Extract the (x, y) coordinate from the center of the cell holding the provided text.  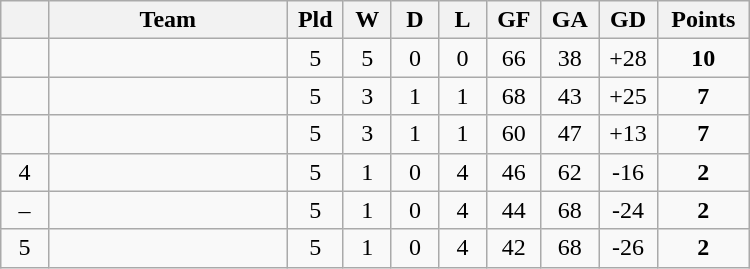
+28 (628, 58)
L (463, 20)
47 (570, 134)
Team (168, 20)
66 (514, 58)
42 (514, 248)
GF (514, 20)
46 (514, 172)
43 (570, 96)
W (367, 20)
+25 (628, 96)
-24 (628, 210)
-26 (628, 248)
44 (514, 210)
– (25, 210)
+13 (628, 134)
D (415, 20)
38 (570, 58)
62 (570, 172)
GA (570, 20)
Points (703, 20)
-16 (628, 172)
60 (514, 134)
GD (628, 20)
Pld (315, 20)
10 (703, 58)
